From the cell containing the given text, extract its center point as (X, Y) coordinate. 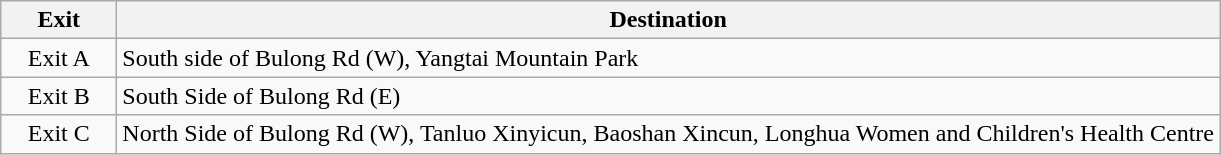
South side of Bulong Rd (W), Yangtai Mountain Park (668, 58)
Exit A (59, 58)
Destination (668, 20)
Exit B (59, 96)
South Side of Bulong Rd (E) (668, 96)
Exit (59, 20)
Exit C (59, 134)
North Side of Bulong Rd (W), Tanluo Xinyicun, Baoshan Xincun, Longhua Women and Children's Health Centre (668, 134)
